Search for the cell housing the specified text and yield its (x, y) center coordinate. 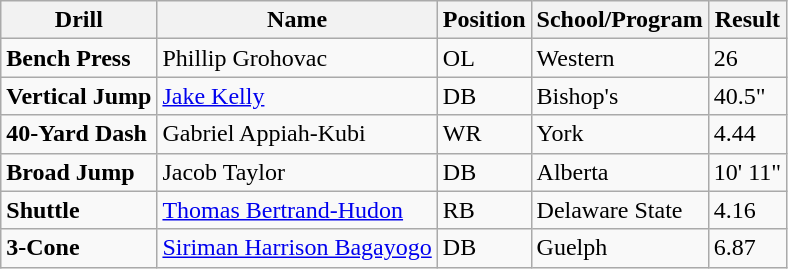
Western (620, 58)
26 (747, 58)
RB (484, 210)
4.44 (747, 134)
School/Program (620, 20)
Vertical Jump (79, 96)
Result (747, 20)
Phillip Grohovac (297, 58)
6.87 (747, 248)
OL (484, 58)
Gabriel Appiah-Kubi (297, 134)
WR (484, 134)
Name (297, 20)
Drill (79, 20)
4.16 (747, 210)
40.5" (747, 96)
Delaware State (620, 210)
Bishop's (620, 96)
Siriman Harrison Bagayogo (297, 248)
York (620, 134)
3-Cone (79, 248)
40-Yard Dash (79, 134)
Shuttle (79, 210)
10' 11" (747, 172)
Alberta (620, 172)
Jacob Taylor (297, 172)
Position (484, 20)
Broad Jump (79, 172)
Jake Kelly (297, 96)
Guelph (620, 248)
Bench Press (79, 58)
Thomas Bertrand-Hudon (297, 210)
